For the text-containing cell, return its midpoint in (X, Y) coordinate format. 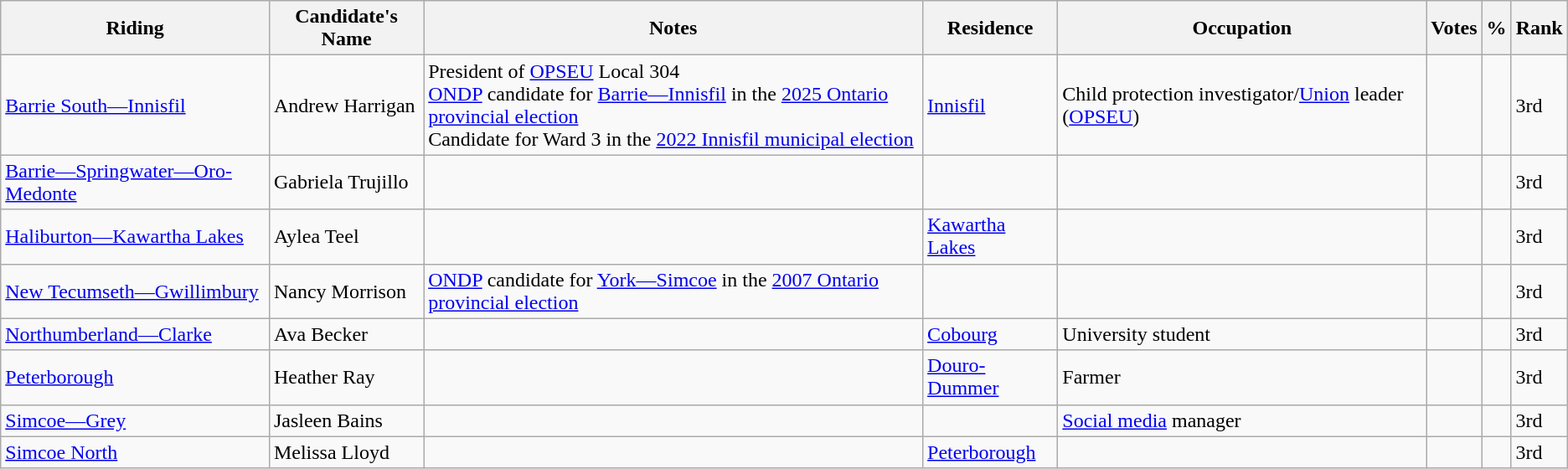
Ava Becker (346, 334)
Douro-Dummer (990, 377)
Social media manager (1242, 420)
Occupation (1242, 28)
University student (1242, 334)
Melissa Lloyd (346, 452)
Simcoe—Grey (136, 420)
Residence (990, 28)
Riding (136, 28)
Gabriela Trujillo (346, 183)
Votes (1454, 28)
Simcoe North (136, 452)
New Tecumseth—Gwillimbury (136, 291)
% (1496, 28)
Barrie—Springwater—Oro-Medonte (136, 183)
Child protection investigator/Union leader (OPSEU) (1242, 106)
Rank (1540, 28)
Northumberland—Clarke (136, 334)
Aylea Teel (346, 236)
Innisfil (990, 106)
Heather Ray (346, 377)
ONDP candidate for York—Simcoe in the 2007 Ontario provincial election (673, 291)
Cobourg (990, 334)
Jasleen Bains (346, 420)
Candidate's Name (346, 28)
Barrie South—Innisfil (136, 106)
Nancy Morrison (346, 291)
Farmer (1242, 377)
Notes (673, 28)
Kawartha Lakes (990, 236)
Andrew Harrigan (346, 106)
Haliburton—Kawartha Lakes (136, 236)
